Return the (x, y) coordinate for the center point of the cell that contains the specified text.  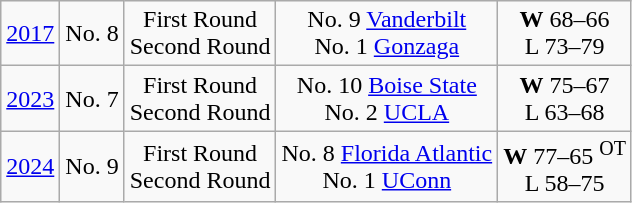
No. 8 Florida AtlanticNo. 1 UConn (387, 167)
No. 9 (92, 167)
No. 8 (92, 34)
W 77–65 OTL 58–75 (565, 167)
No. 9 VanderbiltNo. 1 Gonzaga (387, 34)
No. 10 Boise State No. 2 UCLA (387, 98)
W 68–66L 73–79 (565, 34)
W 75–67 L 63–68 (565, 98)
2024 (30, 167)
2017 (30, 34)
No. 7 (92, 98)
2023 (30, 98)
